Find where the given text appears and provide that cell's center as (X, Y) coordinate. 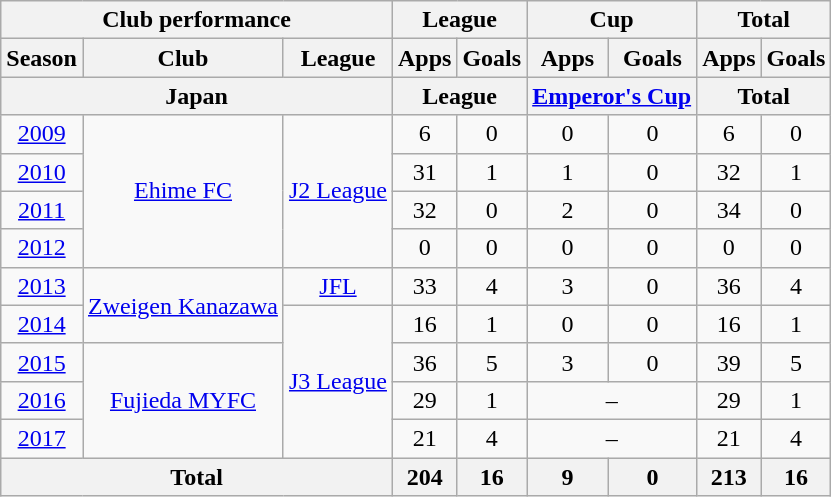
2015 (42, 362)
Japan (197, 96)
J2 League (338, 191)
213 (729, 477)
2013 (42, 286)
9 (568, 477)
JFL (338, 286)
Fujieda MYFC (182, 400)
33 (424, 286)
2014 (42, 324)
2010 (42, 172)
2011 (42, 210)
Club (182, 58)
Emperor's Cup (612, 96)
2012 (42, 248)
Ehime FC (182, 191)
34 (729, 210)
2017 (42, 438)
2016 (42, 400)
2 (568, 210)
Season (42, 58)
Club performance (197, 20)
204 (424, 477)
39 (729, 362)
Zweigen Kanazawa (182, 305)
2009 (42, 134)
Cup (612, 20)
31 (424, 172)
J3 League (338, 381)
